Find where the given text appears and provide that cell's center as (X, Y) coordinate. 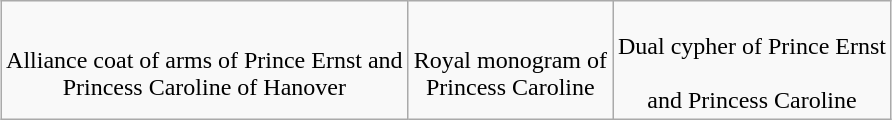
Royal monogram ofPrincess Caroline (510, 60)
Dual cypher of Prince Ernstand Princess Caroline (752, 60)
Alliance coat of arms of Prince Ernst andPrincess Caroline of Hanover (205, 60)
